Determine the (X, Y) coordinate at the center of the cell enclosing the given text.  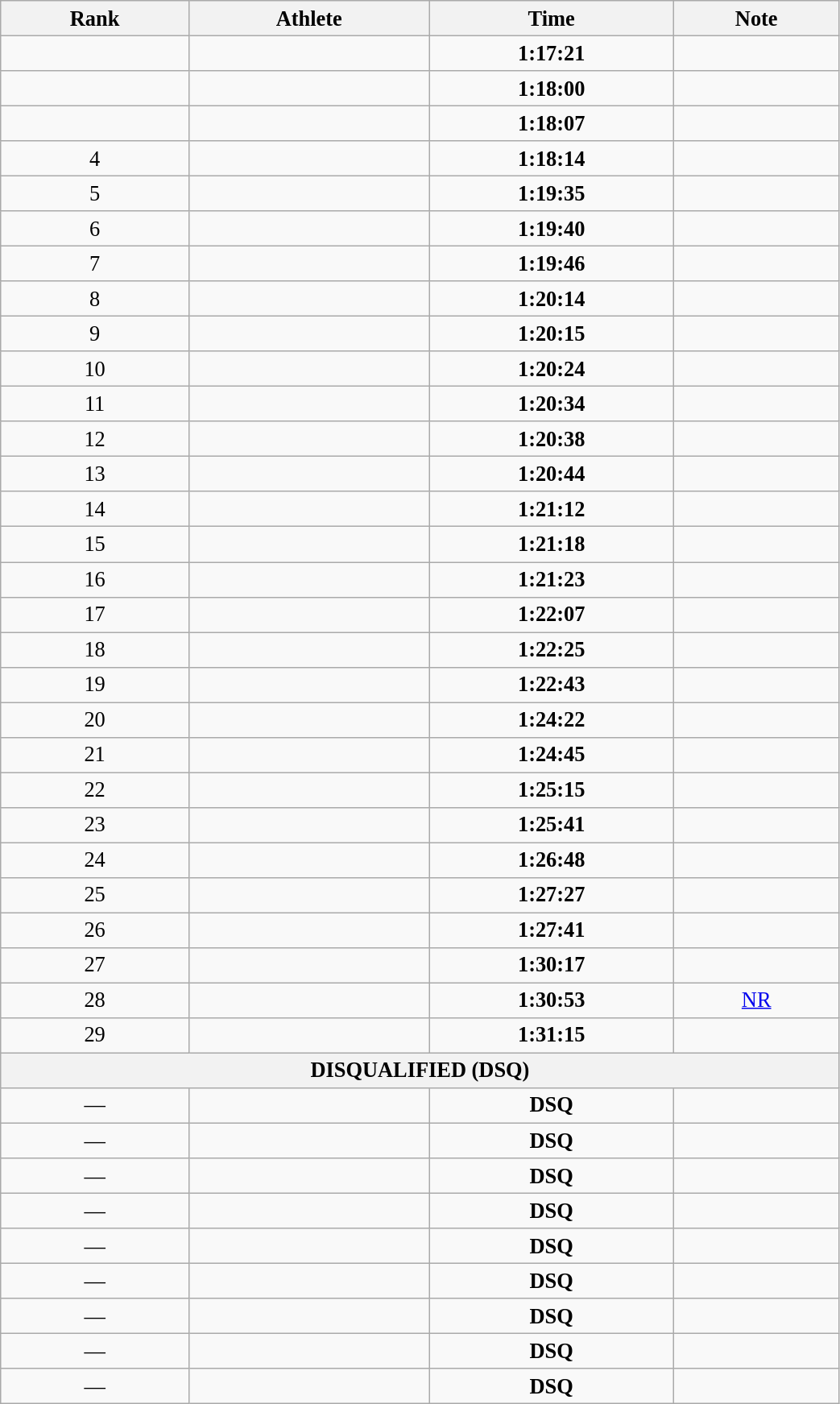
29 (95, 1035)
1:20:15 (551, 333)
22 (95, 789)
Rank (95, 18)
1:21:23 (551, 579)
20 (95, 719)
23 (95, 825)
26 (95, 930)
5 (95, 193)
1:30:53 (551, 1000)
1:19:35 (551, 193)
7 (95, 263)
DISQUALIFIED (DSQ) (420, 1071)
1:22:25 (551, 649)
10 (95, 369)
8 (95, 299)
16 (95, 579)
1:31:15 (551, 1035)
1:26:48 (551, 859)
1:21:18 (551, 545)
1:25:41 (551, 825)
17 (95, 615)
1:24:22 (551, 719)
1:30:17 (551, 965)
14 (95, 509)
9 (95, 333)
1:22:07 (551, 615)
Athlete (309, 18)
1:21:12 (551, 509)
1:19:40 (551, 229)
NR (756, 1000)
1:20:38 (551, 439)
Note (756, 18)
1:20:34 (551, 404)
1:18:14 (551, 159)
1:24:45 (551, 755)
11 (95, 404)
6 (95, 229)
15 (95, 545)
1:20:44 (551, 474)
28 (95, 1000)
21 (95, 755)
1:19:46 (551, 263)
1:18:00 (551, 88)
27 (95, 965)
13 (95, 474)
25 (95, 895)
1:27:27 (551, 895)
18 (95, 649)
Time (551, 18)
1:22:43 (551, 685)
1:27:41 (551, 930)
1:17:21 (551, 53)
19 (95, 685)
1:18:07 (551, 123)
1:25:15 (551, 789)
1:20:24 (551, 369)
1:20:14 (551, 299)
12 (95, 439)
24 (95, 859)
4 (95, 159)
